Return the [x, y] coordinate for the center point of the cell that contains the specified text.  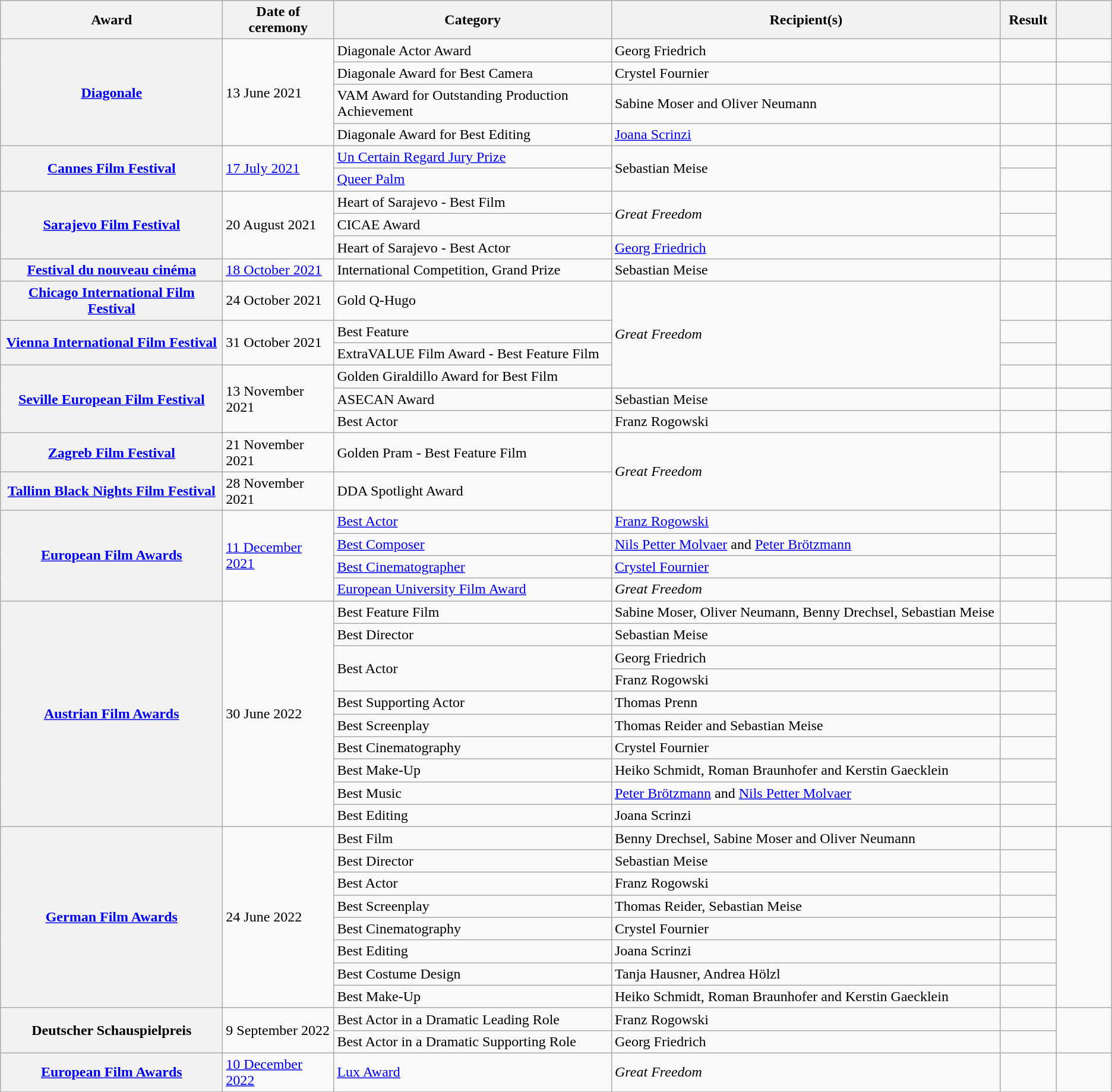
Cannes Film Festival [112, 168]
Best Cinematographer [473, 567]
20 August 2021 [278, 225]
Category [473, 20]
24 October 2021 [278, 301]
Heart of Sarajevo - Best Film [473, 202]
Festival du nouveau cinéma [112, 270]
ExtraVALUE Film Award - Best Feature Film [473, 354]
Thomas Prenn [805, 702]
DDA Spotlight Award [473, 491]
German Film Awards [112, 917]
9 September 2022 [278, 1030]
Nils Petter Molvaer and Peter Brötzmann [805, 544]
21 November 2021 [278, 453]
Golden Giraldillo Award for Best Film [473, 377]
Best Film [473, 838]
Best Actor in a Dramatic Supporting Role [473, 1041]
Best Costume Design [473, 974]
13 November 2021 [278, 399]
18 October 2021 [278, 270]
Gold Q-Hugo [473, 301]
Sarajevo Film Festival [112, 225]
28 November 2021 [278, 491]
International Competition, Grand Prize [473, 270]
30 June 2022 [278, 714]
Heart of Sarajevo - Best Actor [473, 247]
24 June 2022 [278, 917]
CICAE Award [473, 225]
Thomas Reider, Sebastian Meise [805, 906]
Chicago International Film Festival [112, 301]
Zagreb Film Festival [112, 453]
Benny Drechsel, Sabine Moser and Oliver Neumann [805, 838]
Lux Award [473, 1072]
Best Feature [473, 331]
Best Feature Film [473, 612]
Recipient(s) [805, 20]
Golden Pram - Best Feature Film [473, 453]
Best Composer [473, 544]
Thomas Reider and Sebastian Meise [805, 725]
Tanja Hausner, Andrea Hölzl [805, 974]
Queer Palm [473, 179]
Sabine Moser, Oliver Neumann, Benny Drechsel, Sebastian Meise [805, 612]
Diagonale [112, 93]
17 July 2021 [278, 168]
Diagonale Actor Award [473, 51]
Sabine Moser and Oliver Neumann [805, 103]
Diagonale Award for Best Editing [473, 134]
Best Supporting Actor [473, 702]
Result [1028, 20]
European University Film Award [473, 589]
Award [112, 20]
Austrian Film Awards [112, 714]
Best Actor in a Dramatic Leading Role [473, 1019]
11 December 2021 [278, 556]
Best Music [473, 793]
Un Certain Regard Jury Prize [473, 157]
10 December 2022 [278, 1072]
Tallinn Black Nights Film Festival [112, 491]
Vienna International Film Festival [112, 342]
31 October 2021 [278, 342]
ASECAN Award [473, 399]
Deutscher Schauspielpreis [112, 1030]
Diagonale Award for Best Camera [473, 73]
Seville European Film Festival [112, 399]
13 June 2021 [278, 93]
Date of ceremony [278, 20]
Peter Brötzmann and Nils Petter Molvaer [805, 793]
VAM Award for Outstanding Production Achievement [473, 103]
